Pinpoint the cell where the given text exists, returning its [x, y] midpoint coordinate. 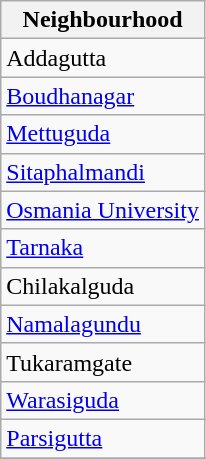
Boudhanagar [103, 96]
Mettuguda [103, 134]
Addagutta [103, 58]
Osmania University [103, 210]
Chilakalguda [103, 286]
Tukaramgate [103, 362]
Namalagundu [103, 324]
Tarnaka [103, 248]
Parsigutta [103, 438]
Warasiguda [103, 400]
Sitaphalmandi [103, 172]
Neighbourhood [103, 20]
